From the cell containing the given text, extract its center point as [x, y] coordinate. 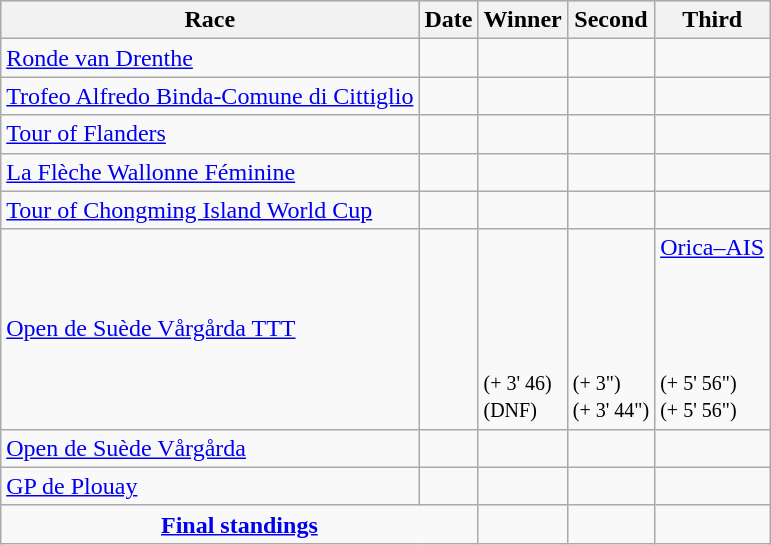
Second [610, 20]
Third [712, 20]
(+ 3") (+ 3' 44") [610, 329]
Race [210, 20]
Tour of Chongming Island World Cup [210, 210]
Date [448, 20]
GP de Plouay [210, 486]
Tour of Flanders [210, 134]
Final standings [240, 524]
La Flèche Wallonne Féminine [210, 172]
Ronde van Drenthe [210, 58]
Winner [522, 20]
Open de Suède Vårgårda [210, 448]
Orica–AIS (+ 5' 56") (+ 5' 56") [712, 329]
Trofeo Alfredo Binda-Comune di Cittiglio [210, 96]
(+ 3' 46) (DNF) [522, 329]
Open de Suède Vårgårda TTT [210, 329]
